For the text-containing cell, return its midpoint in [X, Y] coordinate format. 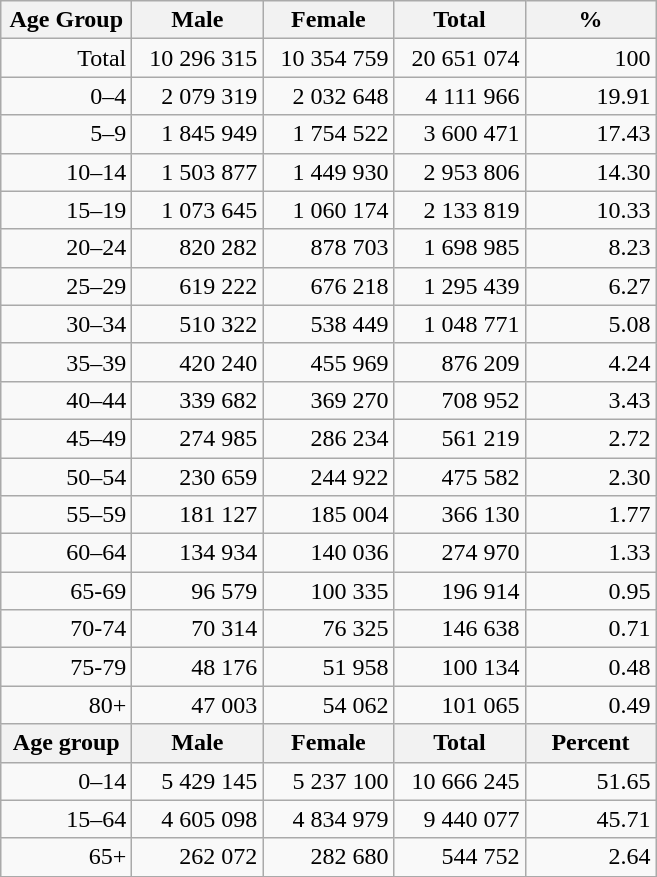
5 237 100 [328, 781]
475 582 [460, 477]
2 079 319 [198, 96]
10–14 [66, 172]
820 282 [198, 248]
339 682 [198, 400]
369 270 [328, 400]
96 579 [198, 591]
3 600 471 [460, 134]
544 752 [460, 857]
455 969 [328, 362]
5–9 [66, 134]
5 429 145 [198, 781]
19.91 [590, 96]
1 449 930 [328, 172]
30–34 [66, 324]
262 072 [198, 857]
60–64 [66, 553]
510 322 [198, 324]
10 354 759 [328, 58]
3.43 [590, 400]
80+ [66, 705]
75-79 [66, 667]
Age group [66, 743]
% [590, 20]
1.33 [590, 553]
1 503 877 [198, 172]
0–14 [66, 781]
1.77 [590, 515]
286 234 [328, 438]
619 222 [198, 286]
70 314 [198, 629]
Percent [590, 743]
4.24 [590, 362]
15–19 [66, 210]
4 111 966 [460, 96]
6.27 [590, 286]
676 218 [328, 286]
2.30 [590, 477]
51 958 [328, 667]
51.65 [590, 781]
230 659 [198, 477]
1 295 439 [460, 286]
1 060 174 [328, 210]
134 934 [198, 553]
420 240 [198, 362]
5.08 [590, 324]
76 325 [328, 629]
100 134 [460, 667]
45–49 [66, 438]
8.23 [590, 248]
181 127 [198, 515]
15–64 [66, 819]
20 651 074 [460, 58]
366 130 [460, 515]
0.95 [590, 591]
185 004 [328, 515]
196 914 [460, 591]
1 754 522 [328, 134]
0.49 [590, 705]
65+ [66, 857]
140 036 [328, 553]
100 [590, 58]
47 003 [198, 705]
1 073 645 [198, 210]
9 440 077 [460, 819]
50–54 [66, 477]
65-69 [66, 591]
14.30 [590, 172]
538 449 [328, 324]
45.71 [590, 819]
17.43 [590, 134]
20–24 [66, 248]
48 176 [198, 667]
35–39 [66, 362]
2 032 648 [328, 96]
878 703 [328, 248]
10 666 245 [460, 781]
274 985 [198, 438]
2 953 806 [460, 172]
2.64 [590, 857]
708 952 [460, 400]
274 970 [460, 553]
4 605 098 [198, 819]
876 209 [460, 362]
1 048 771 [460, 324]
Age Group [66, 20]
0.71 [590, 629]
40–44 [66, 400]
1 845 949 [198, 134]
25–29 [66, 286]
0–4 [66, 96]
101 065 [460, 705]
10 296 315 [198, 58]
1 698 985 [460, 248]
282 680 [328, 857]
2 133 819 [460, 210]
0.48 [590, 667]
10.33 [590, 210]
561 219 [460, 438]
100 335 [328, 591]
70-74 [66, 629]
244 922 [328, 477]
54 062 [328, 705]
55–59 [66, 515]
2.72 [590, 438]
146 638 [460, 629]
4 834 979 [328, 819]
